Capture the cell that displays the provided text and extract its (x, y) central coordinate. 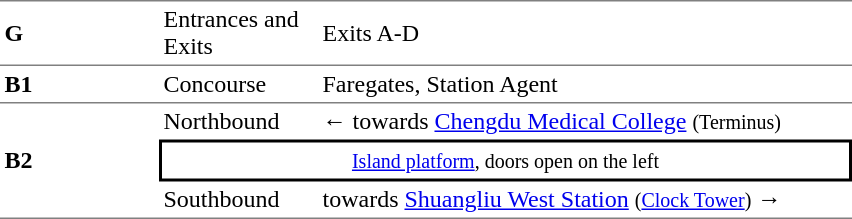
Island platform, doors open on the left (506, 161)
Concourse (238, 85)
B1 (80, 85)
Northbound (238, 122)
Faregates, Station Agent (585, 85)
G (80, 33)
Entrances and Exits (238, 33)
Exits A-D (585, 33)
← towards Chengdu Medical College (Terminus) (585, 122)
